Search for the cell housing the specified text and yield its (x, y) center coordinate. 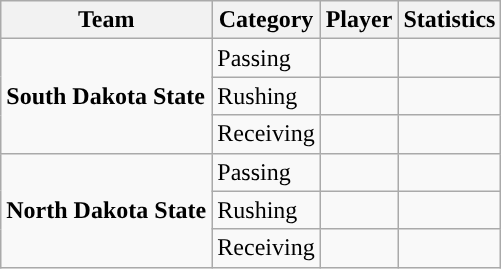
South Dakota State (106, 96)
North Dakota State (106, 210)
Statistics (450, 20)
Team (106, 20)
Player (359, 20)
Category (266, 20)
